Scan for the cell matching the given text and deliver its [X, Y] coordinate at center. 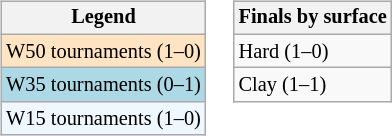
Legend [103, 18]
W50 tournaments (1–0) [103, 51]
W35 tournaments (0–1) [103, 85]
Hard (1–0) [313, 51]
W15 tournaments (1–0) [103, 119]
Finals by surface [313, 18]
Clay (1–1) [313, 85]
